Provide the [X, Y] coordinate of the cell's center where the given text is located.  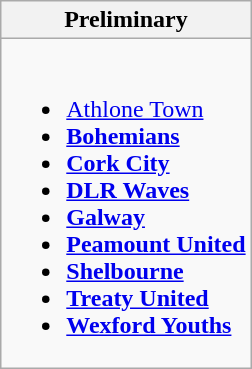
Preliminary [126, 20]
Athlone TownBohemiansCork CityDLR WavesGalwayPeamount UnitedShelbourneTreaty UnitedWexford Youths [126, 204]
